Locate the cell with the specified text and output its (x, y) center coordinate. 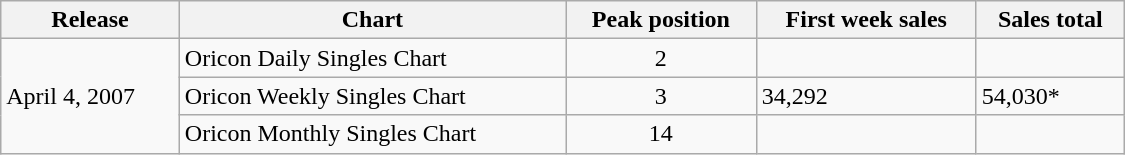
54,030* (1050, 96)
April 4, 2007 (90, 96)
Oricon Monthly Singles Chart (372, 134)
Release (90, 20)
Sales total (1050, 20)
Peak position (661, 20)
2 (661, 58)
14 (661, 134)
First week sales (866, 20)
Oricon Daily Singles Chart (372, 58)
Chart (372, 20)
34,292 (866, 96)
3 (661, 96)
Oricon Weekly Singles Chart (372, 96)
